Capture the cell that displays the provided text and extract its (X, Y) central coordinate. 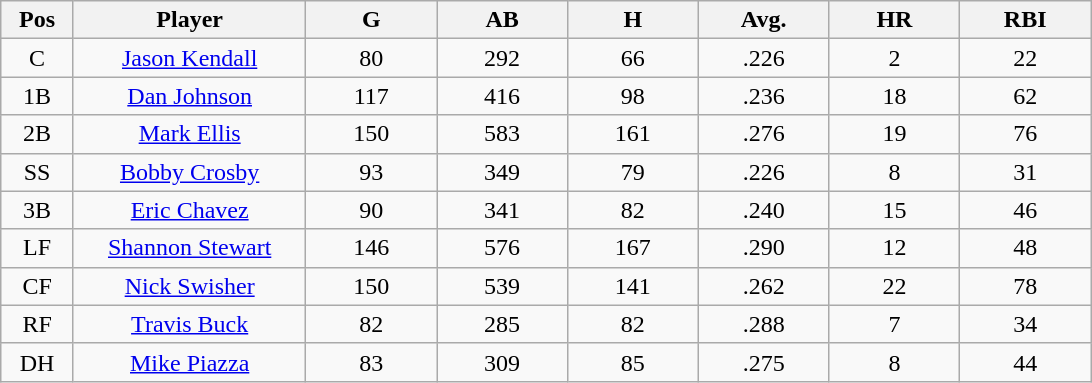
3B (38, 210)
539 (502, 286)
78 (1026, 286)
292 (502, 58)
RF (38, 324)
Eric Chavez (189, 210)
66 (632, 58)
RBI (1026, 20)
LF (38, 248)
Travis Buck (189, 324)
93 (372, 172)
.288 (764, 324)
.275 (764, 362)
DH (38, 362)
2 (894, 58)
.236 (764, 96)
141 (632, 286)
44 (1026, 362)
Pos (38, 20)
161 (632, 134)
31 (1026, 172)
83 (372, 362)
341 (502, 210)
146 (372, 248)
80 (372, 58)
349 (502, 172)
Dan Johnson (189, 96)
Avg. (764, 20)
416 (502, 96)
285 (502, 324)
7 (894, 324)
H (632, 20)
G (372, 20)
18 (894, 96)
79 (632, 172)
48 (1026, 248)
Bobby Crosby (189, 172)
12 (894, 248)
SS (38, 172)
117 (372, 96)
19 (894, 134)
Mike Piazza (189, 362)
.262 (764, 286)
Player (189, 20)
Mark Ellis (189, 134)
309 (502, 362)
576 (502, 248)
46 (1026, 210)
98 (632, 96)
.240 (764, 210)
583 (502, 134)
.290 (764, 248)
167 (632, 248)
.276 (764, 134)
C (38, 58)
HR (894, 20)
85 (632, 362)
Jason Kendall (189, 58)
62 (1026, 96)
90 (372, 210)
Nick Swisher (189, 286)
Shannon Stewart (189, 248)
2B (38, 134)
AB (502, 20)
34 (1026, 324)
76 (1026, 134)
CF (38, 286)
15 (894, 210)
1B (38, 96)
